Identify which cell holds the provided text, then report its (x, y) central coordinate. 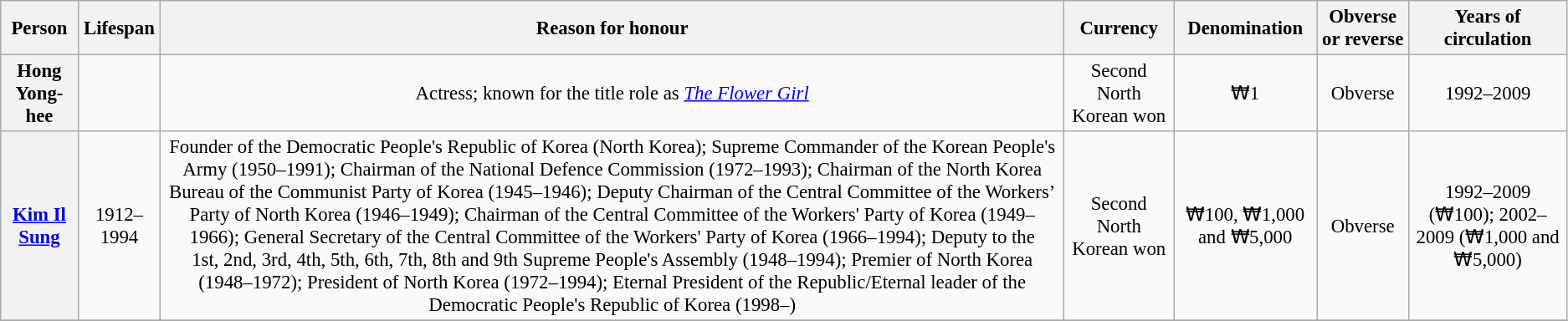
Hong Yong-hee (39, 94)
Reason for honour (612, 28)
Currency (1120, 28)
₩100, ₩1,000 and ₩5,000 (1245, 226)
Person (39, 28)
1912–1994 (119, 226)
Lifespan (119, 28)
Denomination (1245, 28)
Obverse or reverse (1363, 28)
1992–2009 (1488, 94)
₩1 (1245, 94)
Years of circulation (1488, 28)
Actress; known for the title role as The Flower Girl (612, 94)
1992–2009 (₩100); 2002–2009 (₩1,000 and ₩5,000) (1488, 226)
Kim Il Sung (39, 226)
